Scan for the cell matching the given text and deliver its (X, Y) coordinate at center. 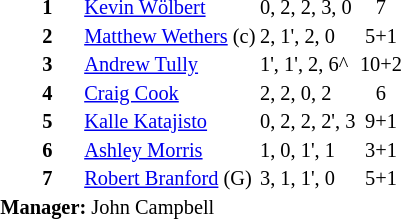
1', 1', 2, 6^ (307, 66)
Robert Branford (G) (170, 180)
3 (61, 66)
5 (61, 122)
0, 2, 2, 2', 3 (307, 122)
7 (61, 180)
Ashley Morris (170, 150)
Andrew Tully (170, 66)
2 (61, 36)
3, 1, 1', 0 (307, 180)
Matthew Wethers (c) (170, 36)
1, 0, 1', 1 (307, 150)
6 (61, 150)
2, 2, 0, 2 (307, 94)
2, 1', 2, 0 (307, 36)
Kalle Katajisto (170, 122)
Craig Cook (170, 94)
4 (61, 94)
